Detect which cell encompasses the target text, then output its (x, y) center coordinate. 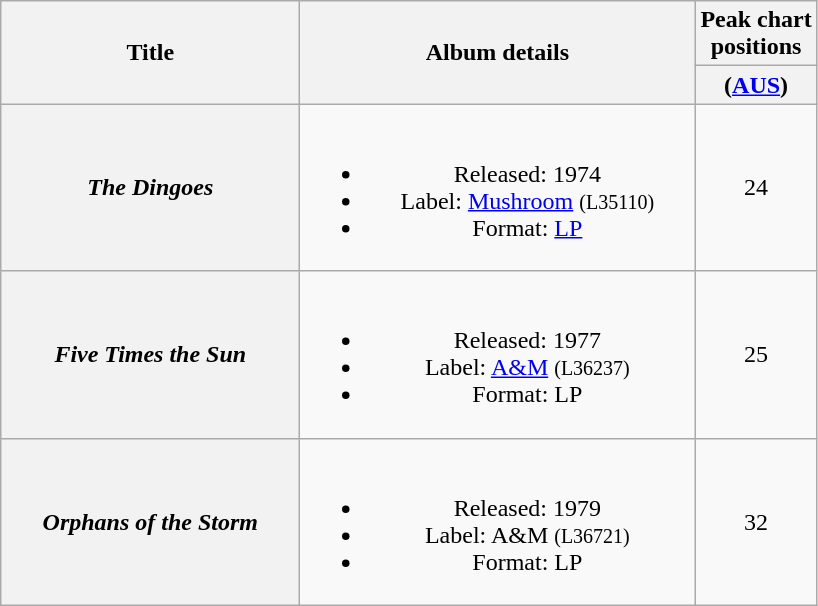
(AUS) (756, 85)
Five Times the Sun (150, 354)
Released: 1979Label: A&M (L36721)Format: LP (498, 522)
Album details (498, 52)
32 (756, 522)
Peak chartpositions (756, 34)
Title (150, 52)
The Dingoes (150, 188)
25 (756, 354)
24 (756, 188)
Released: 1977Label: A&M (L36237)Format: LP (498, 354)
Orphans of the Storm (150, 522)
Released: 1974Label: Mushroom (L35110)Format: LP (498, 188)
